Return [X, Y] of the center of cell containing provided text 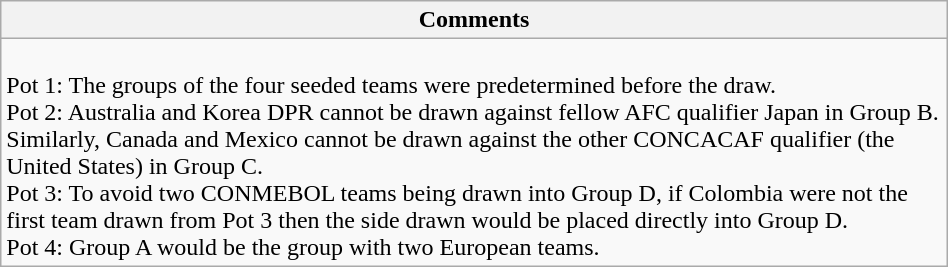
Comments [474, 20]
